From the cell containing the given text, extract its center point as (x, y) coordinate. 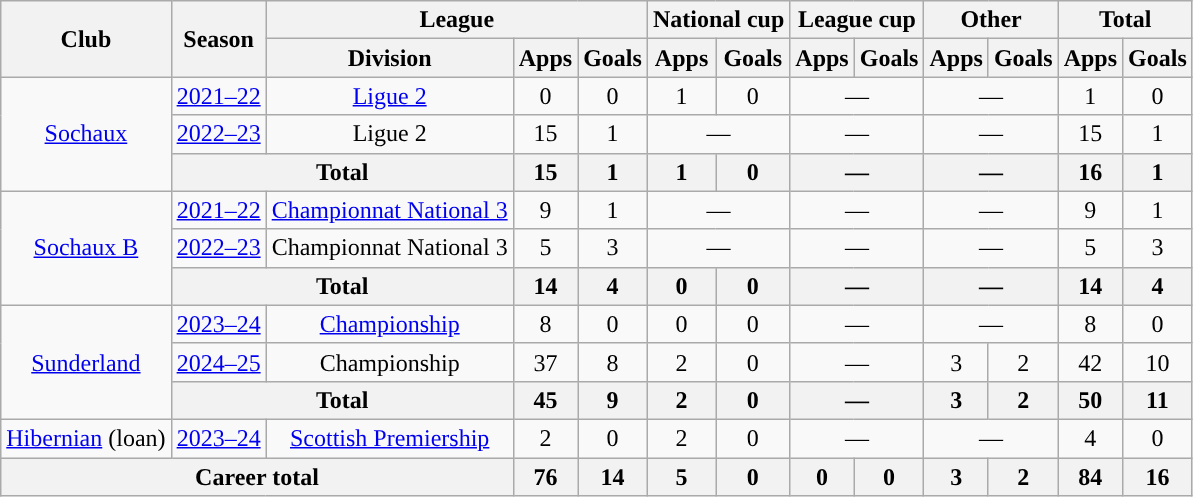
50 (1090, 400)
76 (545, 477)
11 (1158, 400)
Sochaux (86, 134)
League cup (857, 20)
42 (1090, 362)
Sunderland (86, 362)
Season (218, 39)
37 (545, 362)
84 (1090, 477)
Sochaux B (86, 248)
Scottish Premiership (390, 438)
Hibernian (loan) (86, 438)
10 (1158, 362)
Club (86, 39)
Career total (257, 477)
Other (991, 20)
League (456, 20)
Division (390, 58)
45 (545, 400)
2024–25 (218, 362)
National cup (718, 20)
